Output the [x, y] coordinate of the center of the cell containing the given text.  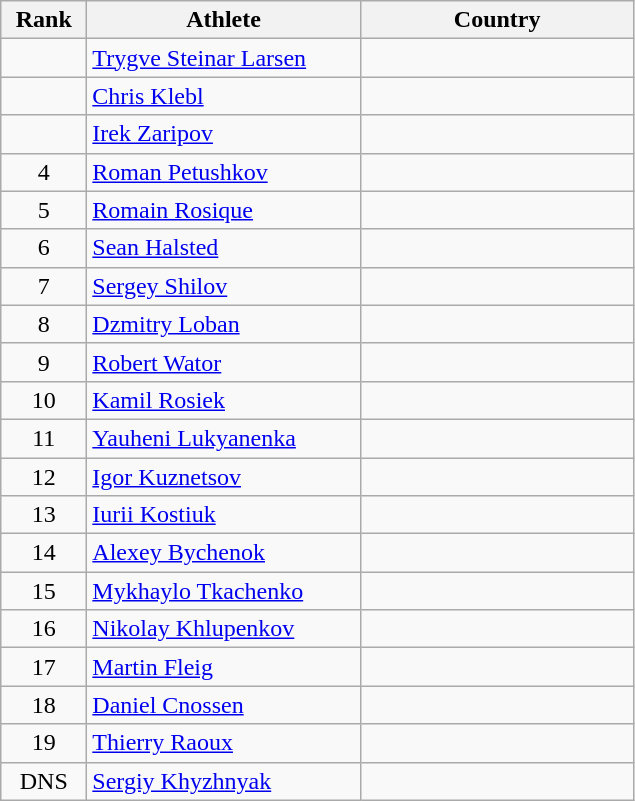
Daniel Cnossen [224, 705]
11 [44, 438]
Trygve Steinar Larsen [224, 58]
Dzmitry Loban [224, 324]
17 [44, 667]
Alexey Bychenok [224, 553]
Sergey Shilov [224, 286]
15 [44, 591]
Sean Halsted [224, 248]
Mykhaylo Tkachenko [224, 591]
14 [44, 553]
Igor Kuznetsov [224, 477]
Iurii Kostiuk [224, 515]
Irek Zaripov [224, 134]
Robert Wator [224, 362]
19 [44, 743]
10 [44, 400]
Rank [44, 20]
16 [44, 629]
18 [44, 705]
Chris Klebl [224, 96]
Thierry Raoux [224, 743]
Romain Rosique [224, 210]
Martin Fleig [224, 667]
Country [497, 20]
4 [44, 172]
Yauheni Lukyanenka [224, 438]
9 [44, 362]
12 [44, 477]
7 [44, 286]
Roman Petushkov [224, 172]
8 [44, 324]
DNS [44, 781]
Nikolay Khlupenkov [224, 629]
Kamil Rosiek [224, 400]
5 [44, 210]
Athlete [224, 20]
13 [44, 515]
6 [44, 248]
Sergiy Khyzhnyak [224, 781]
